Extract the (X, Y) coordinate from the center of the cell holding the provided text.  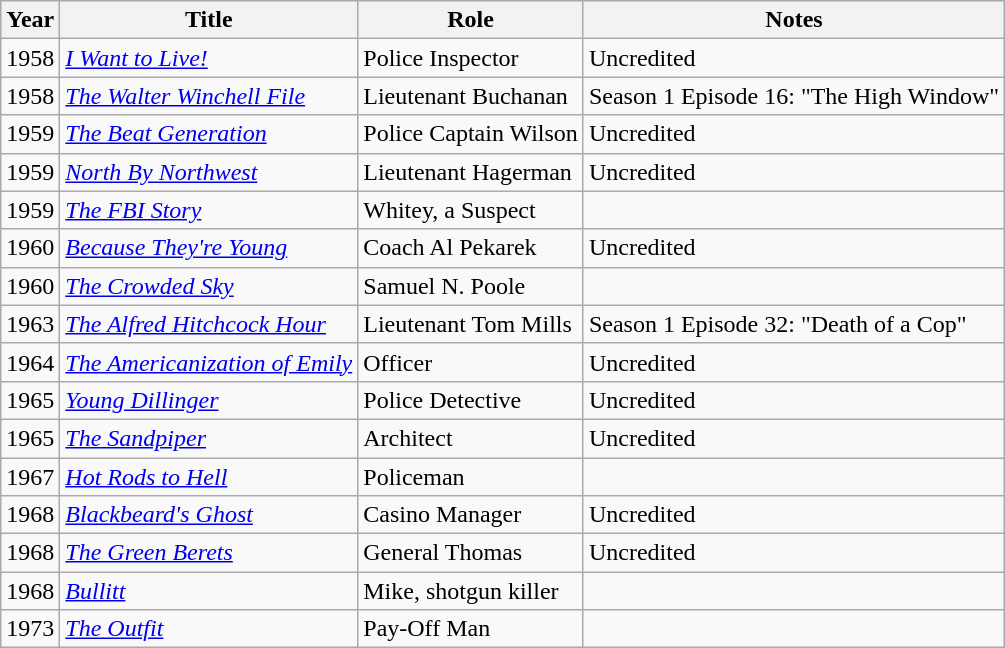
The Americanization of Emily (209, 362)
Pay-Off Man (471, 629)
Lieutenant Buchanan (471, 96)
Young Dillinger (209, 400)
The Outfit (209, 629)
Title (209, 20)
The Beat Generation (209, 134)
Policeman (471, 477)
1973 (30, 629)
Lieutenant Hagerman (471, 172)
The Green Berets (209, 553)
1963 (30, 324)
Mike, shotgun killer (471, 591)
Coach Al Pekarek (471, 248)
Season 1 Episode 32: "Death of a Cop" (794, 324)
1967 (30, 477)
I Want to Live! (209, 58)
The Sandpiper (209, 438)
The Crowded Sky (209, 286)
The Walter Winchell File (209, 96)
Lieutenant Tom Mills (471, 324)
Officer (471, 362)
Samuel N. Poole (471, 286)
Police Captain Wilson (471, 134)
The FBI Story (209, 210)
1964 (30, 362)
Bullitt (209, 591)
Whitey, a Suspect (471, 210)
Casino Manager (471, 515)
Hot Rods to Hell (209, 477)
Blackbeard's Ghost (209, 515)
Police Inspector (471, 58)
North By Northwest (209, 172)
Police Detective (471, 400)
Architect (471, 438)
General Thomas (471, 553)
Because They're Young (209, 248)
Role (471, 20)
Notes (794, 20)
The Alfred Hitchcock Hour (209, 324)
Year (30, 20)
Season 1 Episode 16: "The High Window" (794, 96)
